Capture the cell that displays the provided text and extract its (X, Y) central coordinate. 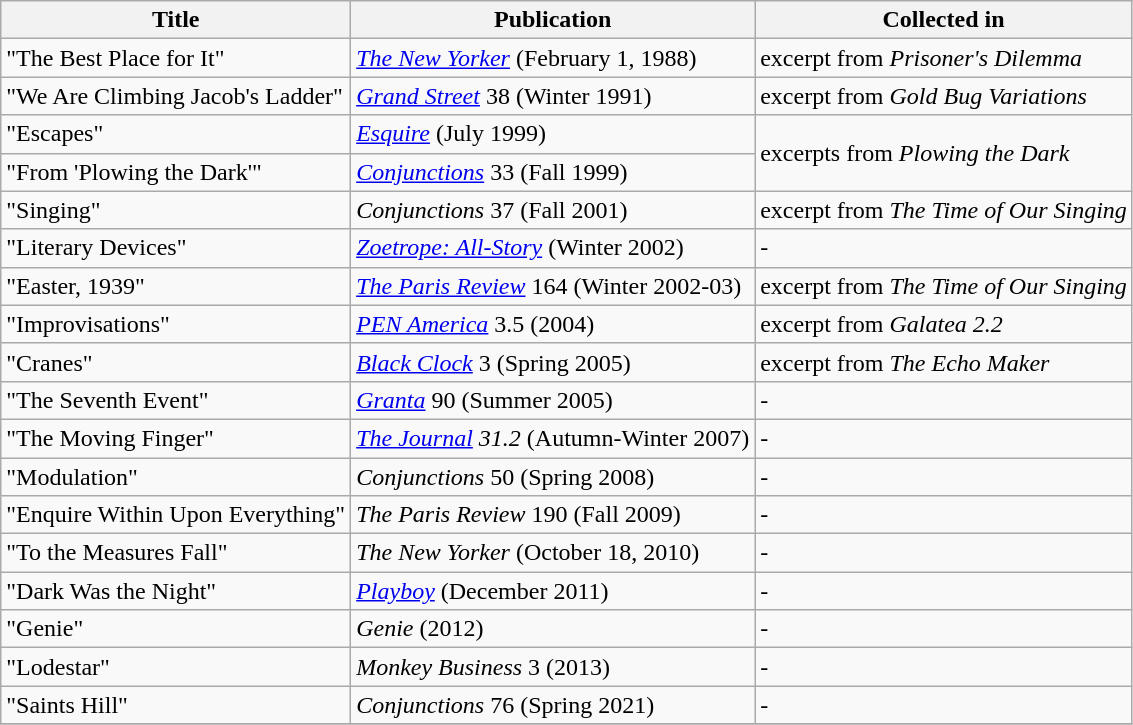
"Dark Was the Night" (176, 591)
"Easter, 1939" (176, 286)
"From 'Plowing the Dark'" (176, 172)
Granta 90 (Summer 2005) (553, 400)
"The Moving Finger" (176, 438)
Playboy (December 2011) (553, 591)
Zoetrope: All-Story (Winter 2002) (553, 248)
"We Are Climbing Jacob's Ladder" (176, 96)
The New Yorker (October 18, 2010) (553, 553)
"Literary Devices" (176, 248)
"The Best Place for It" (176, 58)
Conjunctions 37 (Fall 2001) (553, 210)
Conjunctions 50 (Spring 2008) (553, 477)
The New Yorker (February 1, 1988) (553, 58)
The Journal 31.2 (Autumn-Winter 2007) (553, 438)
"Enquire Within Upon Everything" (176, 515)
PEN America 3.5 (2004) (553, 324)
excerpt from Gold Bug Variations (944, 96)
Conjunctions 33 (Fall 1999) (553, 172)
Grand Street 38 (Winter 1991) (553, 96)
excerpt from Galatea 2.2 (944, 324)
Black Clock 3 (Spring 2005) (553, 362)
Conjunctions 76 (Spring 2021) (553, 705)
Publication (553, 20)
"To the Measures Fall" (176, 553)
The Paris Review 190 (Fall 2009) (553, 515)
Esquire (July 1999) (553, 134)
"Lodestar" (176, 667)
"Cranes" (176, 362)
Collected in (944, 20)
"Modulation" (176, 477)
"The Seventh Event" (176, 400)
"Improvisations" (176, 324)
"Singing" (176, 210)
Genie (2012) (553, 629)
The Paris Review 164 (Winter 2002-03) (553, 286)
excerpts from Plowing the Dark (944, 153)
"Saints Hill" (176, 705)
Monkey Business 3 (2013) (553, 667)
"Genie" (176, 629)
Title (176, 20)
excerpt from Prisoner's Dilemma (944, 58)
"Escapes" (176, 134)
excerpt from The Echo Maker (944, 362)
